Output the (x, y) coordinate of the center of the cell containing the given text.  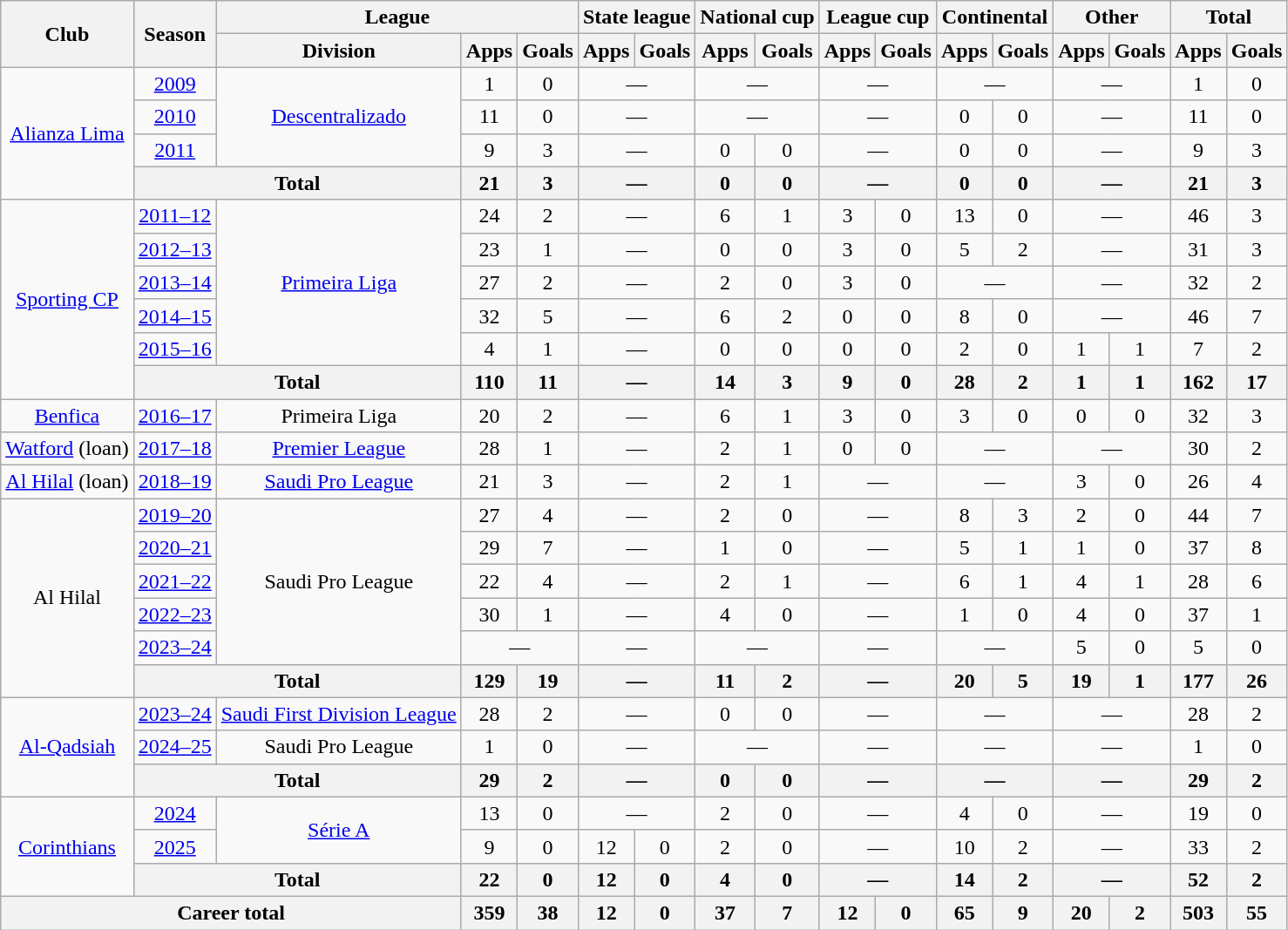
10 (964, 846)
Season (174, 34)
Descentralizado (338, 117)
Club (67, 34)
Other (1112, 17)
2021–22 (174, 581)
2011–12 (174, 216)
2011 (174, 150)
162 (1198, 382)
Al Hilal (67, 598)
2012–13 (174, 249)
2013–14 (174, 282)
503 (1198, 913)
2019–20 (174, 515)
Série A (338, 830)
55 (1257, 913)
359 (489, 913)
Continental (994, 17)
Division (338, 51)
2014–15 (174, 316)
Sporting CP (67, 299)
2015–16 (174, 349)
Watford (loan) (67, 449)
2017–18 (174, 449)
2025 (174, 846)
24 (489, 216)
65 (964, 913)
44 (1198, 515)
Al-Qadsiah (67, 747)
52 (1198, 879)
League cup (878, 17)
33 (1198, 846)
Career total (232, 913)
31 (1198, 249)
Alianza Lima (67, 133)
129 (489, 681)
Benfica (67, 416)
110 (489, 382)
Premier League (338, 449)
Saudi First Division League (338, 714)
17 (1257, 382)
2018–19 (174, 482)
State league (636, 17)
38 (548, 913)
2020–21 (174, 548)
Corinthians (67, 846)
2016–17 (174, 416)
Al Hilal (loan) (67, 482)
23 (489, 249)
2009 (174, 84)
League (397, 17)
2024 (174, 813)
2022–23 (174, 614)
2024–25 (174, 747)
2010 (174, 117)
177 (1198, 681)
National cup (757, 17)
